Output the [x, y] coordinate of the center of the cell containing the given text.  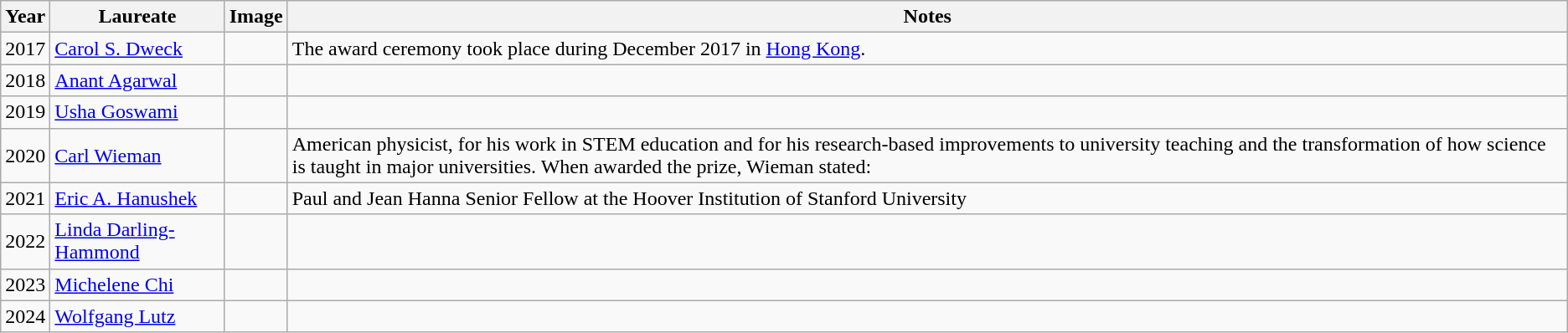
Carol S. Dweck [137, 49]
The award ceremony took place during December 2017 in Hong Kong. [927, 49]
Linda Darling-Hammond [137, 241]
Michelene Chi [137, 284]
2021 [25, 198]
Wolfgang Lutz [137, 316]
2024 [25, 316]
2017 [25, 49]
Eric A. Hanushek [137, 198]
Year [25, 17]
Paul and Jean Hanna Senior Fellow at the Hoover Institution of Stanford University [927, 198]
2023 [25, 284]
2022 [25, 241]
Laureate [137, 17]
Usha Goswami [137, 112]
Carl Wieman [137, 156]
2019 [25, 112]
Notes [927, 17]
Image [256, 17]
2020 [25, 156]
Anant Agarwal [137, 80]
2018 [25, 80]
